Identify which cell holds the provided text, then report its (x, y) central coordinate. 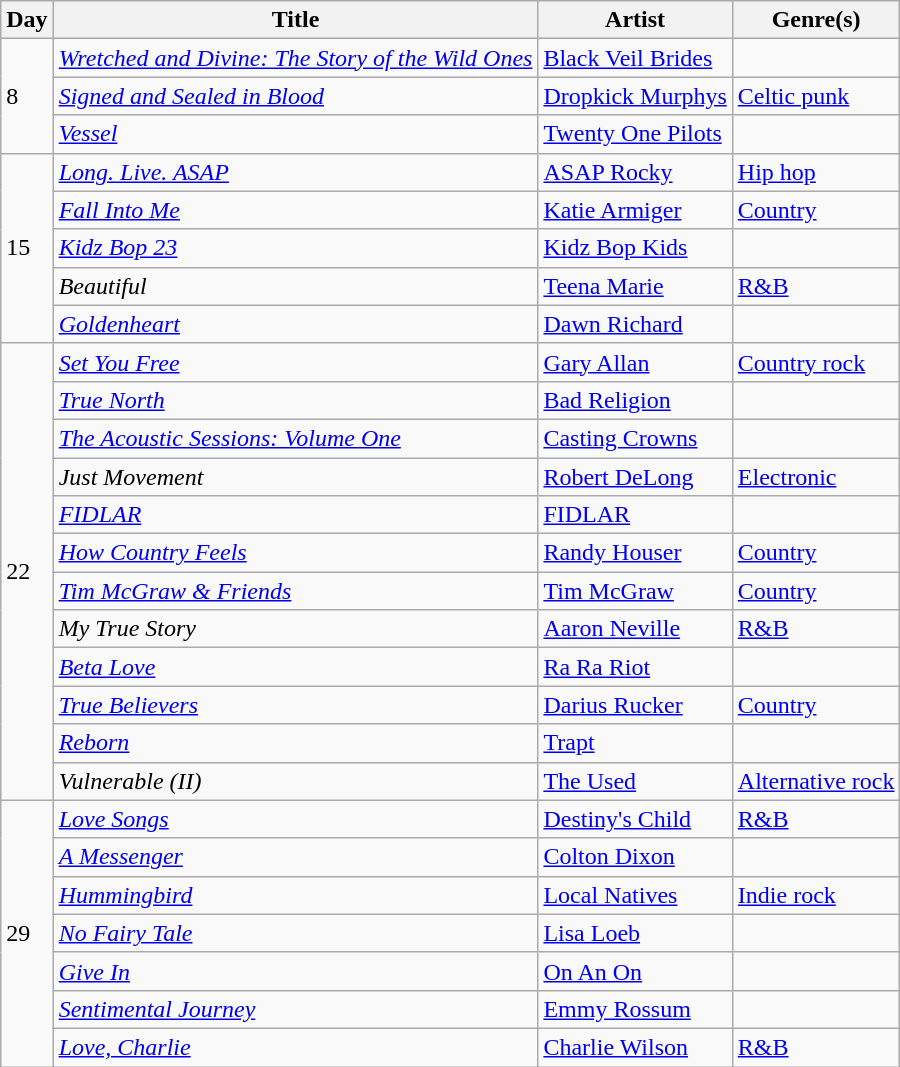
Love, Charlie (296, 1047)
Just Movement (296, 477)
8 (27, 96)
Country rock (816, 362)
Trapt (635, 743)
No Fairy Tale (296, 933)
Reborn (296, 743)
Emmy Rossum (635, 1009)
Colton Dixon (635, 857)
Gary Allan (635, 362)
Bad Religion (635, 400)
Hummingbird (296, 895)
My True Story (296, 629)
Give In (296, 971)
Set You Free (296, 362)
Title (296, 20)
Kidz Bop 23 (296, 248)
Hip hop (816, 172)
Aaron Neville (635, 629)
Destiny's Child (635, 819)
Indie rock (816, 895)
22 (27, 572)
Local Natives (635, 895)
Long. Live. ASAP (296, 172)
Signed and Sealed in Blood (296, 96)
A Messenger (296, 857)
Twenty One Pilots (635, 134)
Tim McGraw & Friends (296, 591)
Black Veil Brides (635, 58)
Beta Love (296, 667)
Vessel (296, 134)
On An On (635, 971)
Sentimental Journey (296, 1009)
Lisa Loeb (635, 933)
Day (27, 20)
True North (296, 400)
Beautiful (296, 286)
Fall Into Me (296, 210)
Alternative rock (816, 781)
Wretched and Divine: The Story of the Wild Ones (296, 58)
29 (27, 933)
Vulnerable (II) (296, 781)
Katie Armiger (635, 210)
15 (27, 248)
Randy Houser (635, 553)
Electronic (816, 477)
The Acoustic Sessions: Volume One (296, 438)
Love Songs (296, 819)
Robert DeLong (635, 477)
Genre(s) (816, 20)
The Used (635, 781)
Kidz Bop Kids (635, 248)
Artist (635, 20)
Dawn Richard (635, 324)
True Believers (296, 705)
Goldenheart (296, 324)
Teena Marie (635, 286)
Darius Rucker (635, 705)
Tim McGraw (635, 591)
ASAP Rocky (635, 172)
Dropkick Murphys (635, 96)
How Country Feels (296, 553)
Celtic punk (816, 96)
Charlie Wilson (635, 1047)
Casting Crowns (635, 438)
Ra Ra Riot (635, 667)
